Return the [x, y] coordinate for the center point of the cell that contains the specified text.  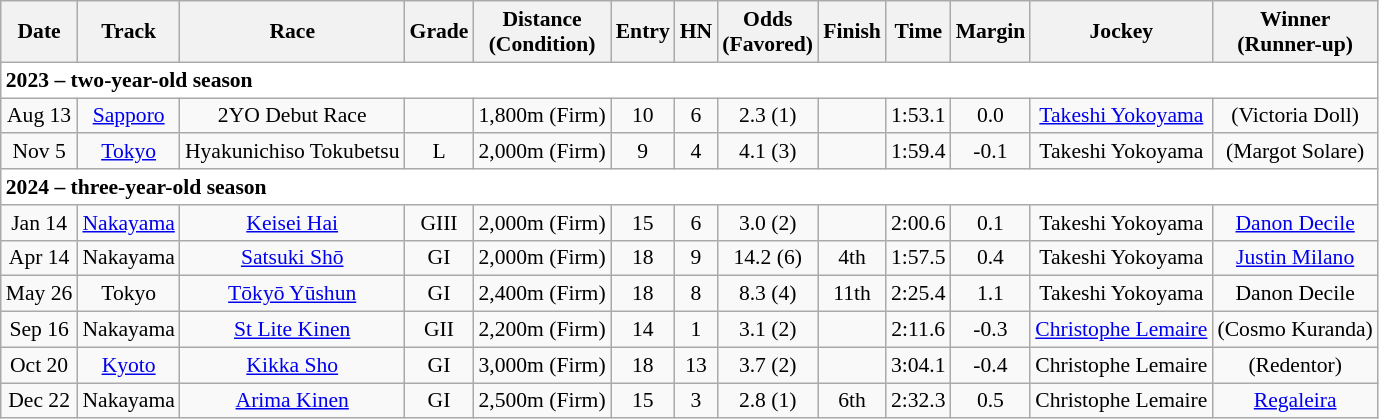
0.1 [991, 223]
8.3 (4) [768, 294]
Justin Milano [1294, 258]
2:25.4 [918, 294]
0.5 [991, 401]
Jan 14 [40, 223]
14.2 (6) [768, 258]
4 [696, 152]
Odds(Favored) [768, 32]
Apr 14 [40, 258]
Track [128, 32]
GIII [440, 223]
Aug 13 [40, 116]
(Cosmo Kuranda) [1294, 330]
Grade [440, 32]
Finish [852, 32]
(Redentor) [1294, 365]
13 [696, 365]
May 26 [40, 294]
Jockey [1121, 32]
Satsuki Shō [292, 258]
(Victoria Doll) [1294, 116]
-0.1 [991, 152]
2:11.6 [918, 330]
Date [40, 32]
0.4 [991, 258]
Keisei Hai [292, 223]
6th [852, 401]
Nov 5 [40, 152]
2YO Debut Race [292, 116]
Oct 20 [40, 365]
Time [918, 32]
1.1 [991, 294]
GII [440, 330]
Distance(Condition) [542, 32]
2:32.3 [918, 401]
2023 – two-year-old season [690, 80]
14 [643, 330]
Hyakunichiso Tokubetsu [292, 152]
-0.4 [991, 365]
1:53.1 [918, 116]
2024 – three-year-old season [690, 187]
2:00.6 [918, 223]
1:59.4 [918, 152]
(Margot Solare) [1294, 152]
1 [696, 330]
2,500m (Firm) [542, 401]
Dec 22 [40, 401]
3,000m (Firm) [542, 365]
3:04.1 [918, 365]
8 [696, 294]
Tōkyō Yūshun [292, 294]
Regaleira [1294, 401]
11th [852, 294]
HN [696, 32]
3.7 (2) [768, 365]
Sep 16 [40, 330]
1,800m (Firm) [542, 116]
1:57.5 [918, 258]
Entry [643, 32]
2,400m (Firm) [542, 294]
4th [852, 258]
Kikka Sho [292, 365]
4.1 (3) [768, 152]
2.8 (1) [768, 401]
3.1 (2) [768, 330]
3.0 (2) [768, 223]
L [440, 152]
Kyoto [128, 365]
Margin [991, 32]
0.0 [991, 116]
2,200m (Firm) [542, 330]
St Lite Kinen [292, 330]
3 [696, 401]
Winner(Runner-up) [1294, 32]
2.3 (1) [768, 116]
Sapporo [128, 116]
10 [643, 116]
Arima Kinen [292, 401]
Race [292, 32]
-0.3 [991, 330]
